Find where the given text appears and provide that cell's center as (X, Y) coordinate. 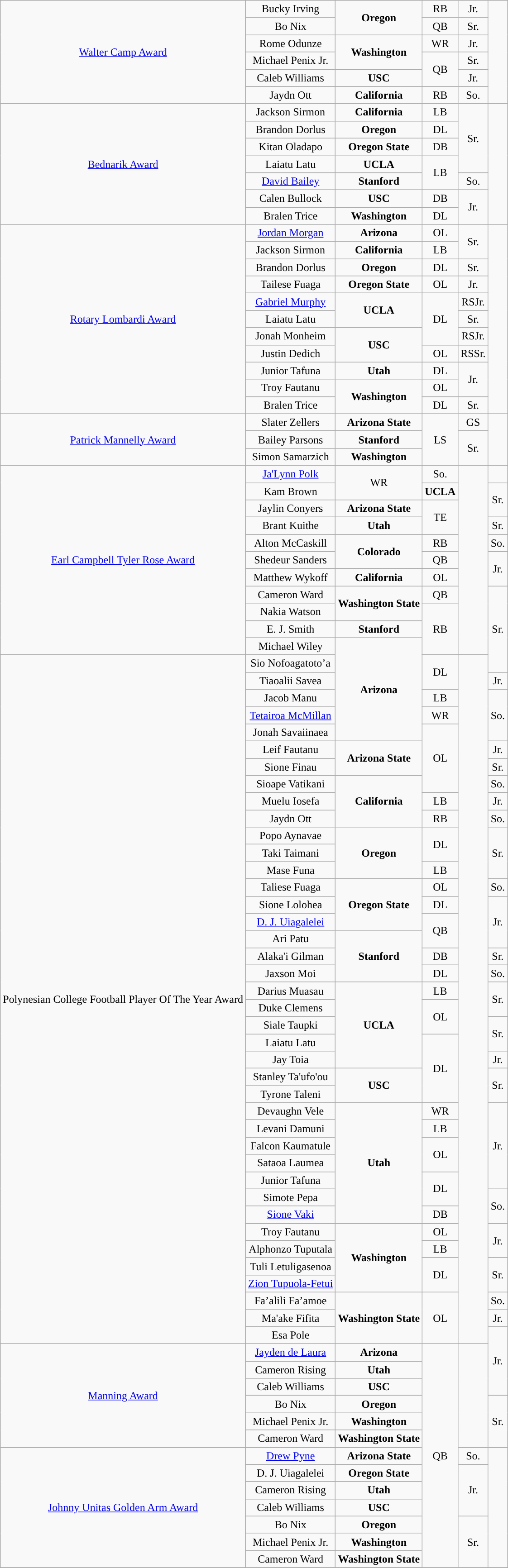
Manning Award (123, 1396)
Tiaoalii Savea (290, 681)
Falcon Kaumatule (290, 1146)
Patrick Mannelly Award (123, 439)
Matthew Wykoff (290, 577)
Zion Tupuola-Fetui (290, 1283)
Sione Vaki (290, 1215)
Calen Bullock (290, 198)
Earl Campbell Tyler Rose Award (123, 560)
Simote Pepa (290, 1197)
Ari Patu (290, 939)
Gabriel Murphy (290, 302)
Kam Brown (290, 491)
Brant Kuithe (290, 526)
Johnny Unitas Golden Arm Award (123, 1507)
E. J. Smith (290, 629)
Tailese Fuaga (290, 285)
Walter Camp Award (123, 52)
Ma'ake Fifita (290, 1318)
Tyrone Taleni (290, 1094)
Tetairoa McMillan (290, 715)
Alphonzo Tuputala (290, 1249)
Bailey Parsons (290, 439)
Jaxson Moi (290, 973)
Bednarik Award (123, 164)
Alton McCaskill (290, 543)
Taki Taimani (290, 853)
Simon Samarzich (290, 457)
Jordan Morgan (290, 233)
Shedeur Sanders (290, 560)
Siale Taupki (290, 1025)
Sione Finau (290, 767)
Jonah Savaiinaea (290, 732)
Kitan Oladapo (290, 147)
Alaka'i Gilman (290, 956)
Sataoa Laumea (290, 1163)
Justin Dedich (290, 353)
Rotary Lombardi Award (123, 319)
GS (473, 422)
TE (440, 517)
LS (440, 439)
Popo Aynavae (290, 836)
Sio Nofoagatoto’a (290, 663)
Sioape Vatikani (290, 784)
Levani Damuni (290, 1129)
Nakia Watson (290, 612)
Devaughn Vele (290, 1111)
Esa Pole (290, 1335)
Rome Odunze (290, 43)
Sione Lolohea (290, 905)
Jayden de Laura (290, 1353)
Jaylin Conyers (290, 509)
Ja'Lynn Polk (290, 474)
Drew Pyne (290, 1456)
Jonah Monheim (290, 336)
David Bailey (290, 181)
Polynesian College Football Player Of The Year Award (123, 999)
Jacob Manu (290, 698)
Stanley Ta'ufo'ou (290, 1077)
Fa’alili Fa’amoe (290, 1301)
Colorado (379, 552)
Slater Zellers (290, 422)
Muelu Iosefa (290, 801)
Bucky Irving (290, 9)
Jay Toia (290, 1060)
Leif Fautanu (290, 749)
Darius Muasau (290, 991)
Taliese Fuaga (290, 887)
RSSr. (473, 353)
Mase Funa (290, 870)
Duke Clemens (290, 1008)
Tuli Letuligasenoa (290, 1266)
Michael Wiley (290, 646)
